Search for the cell housing the specified text and yield its [x, y] center coordinate. 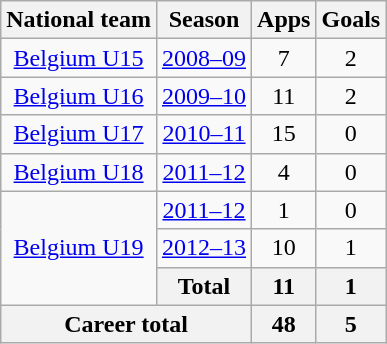
4 [284, 172]
Belgium U17 [79, 134]
2010–11 [204, 134]
Goals [351, 20]
7 [284, 58]
Belgium U19 [79, 248]
15 [284, 134]
Career total [126, 324]
2009–10 [204, 96]
48 [284, 324]
Belgium U15 [79, 58]
5 [351, 324]
National team [79, 20]
Total [204, 286]
Apps [284, 20]
Season [204, 20]
Belgium U18 [79, 172]
2008–09 [204, 58]
Belgium U16 [79, 96]
2012–13 [204, 248]
10 [284, 248]
